Determine the (X, Y) coordinate at the center of the cell enclosing the given text.  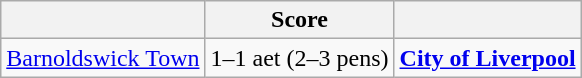
Barnoldswick Town (103, 58)
Score (300, 20)
City of Liverpool (488, 58)
1–1 aet (2–3 pens) (300, 58)
